From the cell containing the given text, extract its center point as [X, Y] coordinate. 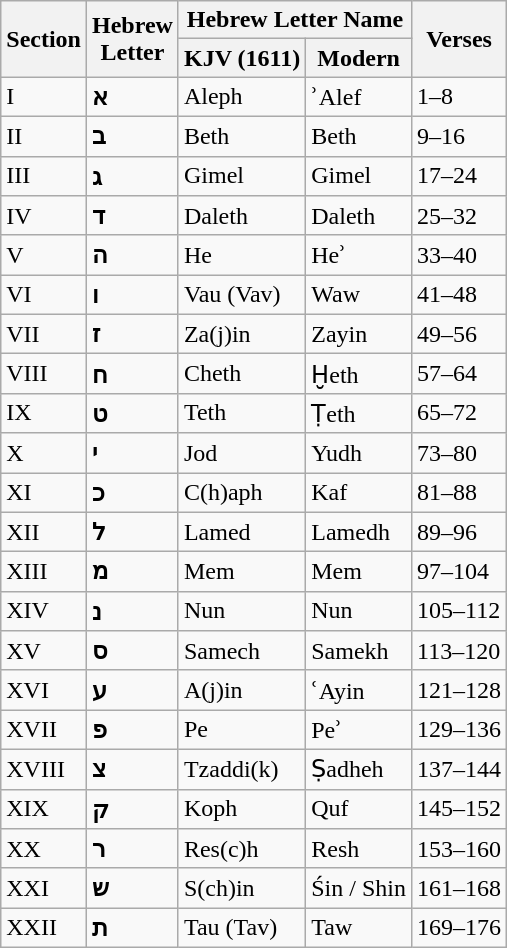
81–88 [458, 492]
IV [44, 216]
33–40 [458, 255]
XVI [44, 690]
Cheth [242, 374]
VII [44, 334]
V [44, 255]
XIV [44, 611]
Quf [359, 809]
VI [44, 295]
ה [132, 255]
XXI [44, 888]
Teth [242, 413]
145–152 [458, 809]
1–8 [458, 97]
צ [132, 769]
C(h)aph [242, 492]
Res(c)h [242, 849]
VIII [44, 374]
I [44, 97]
Ḫeth [359, 374]
161–168 [458, 888]
מ [132, 572]
Yudh [359, 453]
Verses [458, 39]
II [44, 136]
י [132, 453]
He [242, 255]
Pe [242, 730]
Za(j)in [242, 334]
ʿAyin [359, 690]
Tzaddi(k) [242, 769]
ג [132, 176]
נ [132, 611]
כ [132, 492]
XIII [44, 572]
ק [132, 809]
169–176 [458, 928]
Lamed [242, 532]
57–64 [458, 374]
Samech [242, 651]
א [132, 97]
Ṭeth [359, 413]
A(j)in [242, 690]
ל [132, 532]
129–136 [458, 730]
פ [132, 730]
XX [44, 849]
XII [44, 532]
ר [132, 849]
9–16 [458, 136]
XV [44, 651]
Tau (Tav) [242, 928]
Zayin [359, 334]
XVII [44, 730]
Koph [242, 809]
153–160 [458, 849]
IX [44, 413]
Vau (Vav) [242, 295]
ת [132, 928]
XVIII [44, 769]
Samekh [359, 651]
ז [132, 334]
ח [132, 374]
Resh [359, 849]
49–56 [458, 334]
ע [132, 690]
Heʾ [359, 255]
III [44, 176]
ד [132, 216]
ט [132, 413]
Jod [242, 453]
KJV (1611) [242, 58]
121–128 [458, 690]
Taw [359, 928]
XIX [44, 809]
105–112 [458, 611]
Aleph [242, 97]
Lamedh [359, 532]
Modern [359, 58]
Ṣadheh [359, 769]
73–80 [458, 453]
Waw [359, 295]
25–32 [458, 216]
ש [132, 888]
ס [132, 651]
Kaf [359, 492]
Section [44, 39]
XXII [44, 928]
137–144 [458, 769]
ו [132, 295]
ʾAlef [359, 97]
41–48 [458, 295]
113–120 [458, 651]
X [44, 453]
65–72 [458, 413]
S(ch)in [242, 888]
Śin / Shin [359, 888]
HebrewLetter [132, 39]
Peʾ [359, 730]
Hebrew Letter Name [294, 20]
97–104 [458, 572]
ב [132, 136]
89–96 [458, 532]
XI [44, 492]
17–24 [458, 176]
